Return [x, y] of the center of cell containing provided text 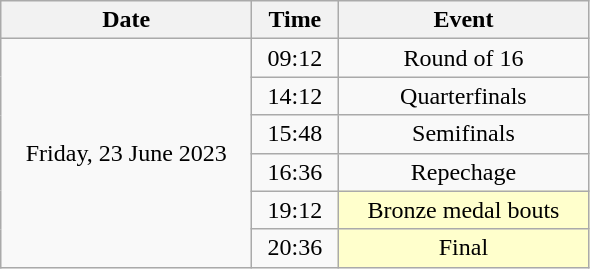
Time [295, 20]
Semifinals [464, 134]
Final [464, 248]
14:12 [295, 96]
Date [126, 20]
15:48 [295, 134]
19:12 [295, 210]
Friday, 23 June 2023 [126, 153]
Event [464, 20]
Repechage [464, 172]
Round of 16 [464, 58]
16:36 [295, 172]
20:36 [295, 248]
Bronze medal bouts [464, 210]
09:12 [295, 58]
Quarterfinals [464, 96]
